Return [X, Y] of the center of cell containing provided text 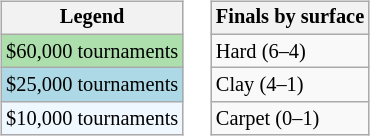
$60,000 tournaments [92, 51]
Finals by surface [290, 18]
Legend [92, 18]
$10,000 tournaments [92, 119]
Clay (4–1) [290, 85]
Carpet (0–1) [290, 119]
Hard (6–4) [290, 51]
$25,000 tournaments [92, 85]
